From the cell containing the given text, extract its center point as [X, Y] coordinate. 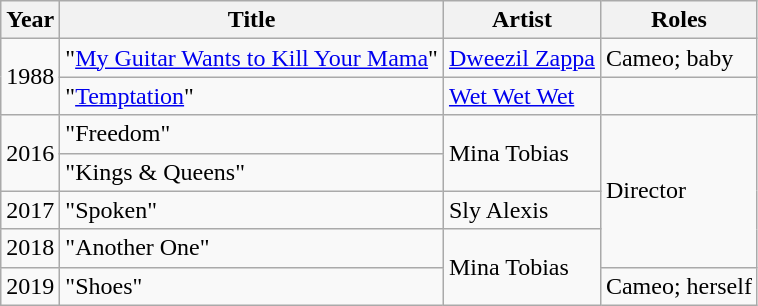
"Freedom" [252, 134]
2018 [30, 248]
"Temptation" [252, 96]
Cameo; baby [678, 58]
Title [252, 20]
"My Guitar Wants to Kill Your Mama" [252, 58]
Wet Wet Wet [522, 96]
1988 [30, 77]
Dweezil Zappa [522, 58]
Artist [522, 20]
"Spoken" [252, 210]
"Shoes" [252, 286]
Cameo; herself [678, 286]
Director [678, 191]
"Kings & Queens" [252, 172]
2019 [30, 286]
2017 [30, 210]
Roles [678, 20]
Sly Alexis [522, 210]
2016 [30, 153]
"Another One" [252, 248]
Year [30, 20]
